Scan for the cell matching the given text and deliver its (x, y) coordinate at center. 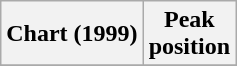
Chart (1999) (72, 34)
Peakposition (189, 34)
